Capture the cell that displays the provided text and extract its [x, y] central coordinate. 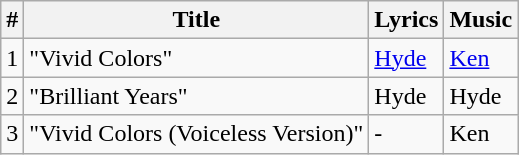
# [12, 20]
"Vivid Colors (Voiceless Version)" [196, 134]
‐ [406, 134]
Lyrics [406, 20]
Title [196, 20]
"Vivid Colors" [196, 58]
1 [12, 58]
2 [12, 96]
Music [481, 20]
"Brilliant Years" [196, 96]
3 [12, 134]
